Determine the (x, y) coordinate at the center of the cell enclosing the given text.  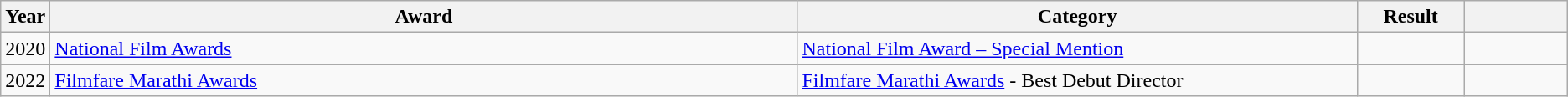
2020 (25, 48)
National Film Awards (424, 48)
National Film Award – Special Mention (1077, 48)
Filmfare Marathi Awards (424, 80)
Category (1077, 17)
Result (1411, 17)
Filmfare Marathi Awards - Best Debut Director (1077, 80)
2022 (25, 80)
Year (25, 17)
Award (424, 17)
